Detect which cell encompasses the target text, then output its (X, Y) center coordinate. 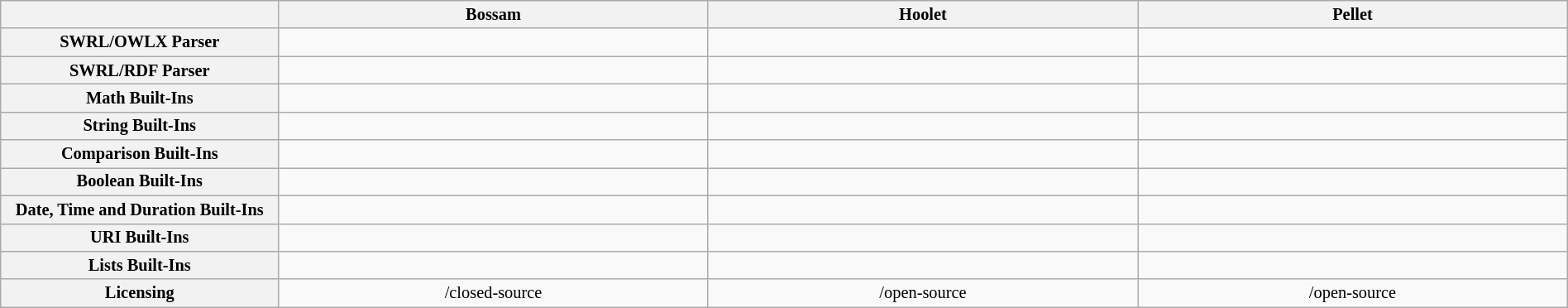
Boolean Built-Ins (140, 181)
Lists Built-Ins (140, 265)
URI Built-Ins (140, 238)
Hoolet (923, 14)
Pellet (1353, 14)
String Built-Ins (140, 126)
Date, Time and Duration Built-Ins (140, 209)
Math Built-Ins (140, 98)
/closed-source (493, 293)
Licensing (140, 293)
SWRL/RDF Parser (140, 70)
SWRL/OWLX Parser (140, 42)
Comparison Built-Ins (140, 154)
Bossam (493, 14)
